Scan for the cell matching the given text and deliver its (X, Y) coordinate at center. 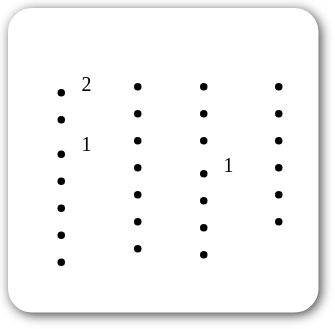
1 (198, 160)
21 (56, 160)
